Locate the cell with the specified text and output its (x, y) center coordinate. 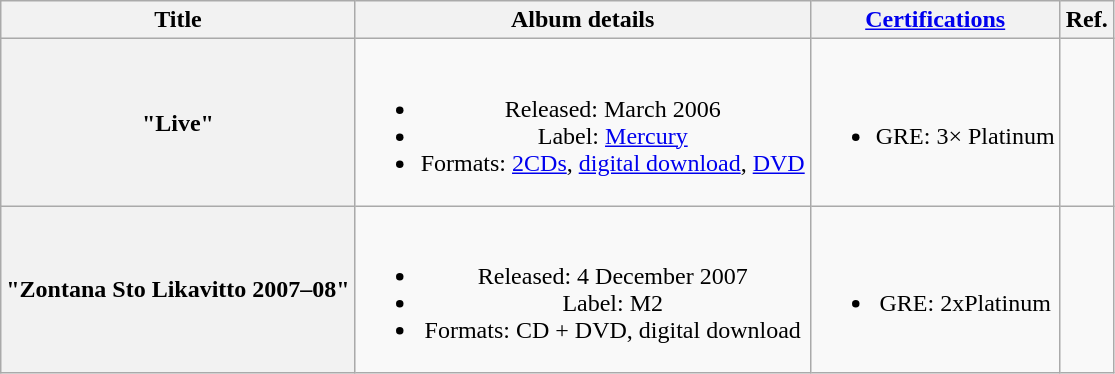
Released: March 2006Label: MercuryFormats: 2CDs, digital download, DVD (582, 122)
Album details (582, 20)
"Zontana Sto Likavitto 2007–08" (178, 290)
GRE: 2xPlatinum (935, 290)
Released: 4 December 2007Label: M2Formats: CD + DVD, digital download (582, 290)
GRE: 3× Platinum (935, 122)
"Live" (178, 122)
Title (178, 20)
Ref. (1086, 20)
Certifications (935, 20)
